Identify which cell holds the provided text, then report its [X, Y] central coordinate. 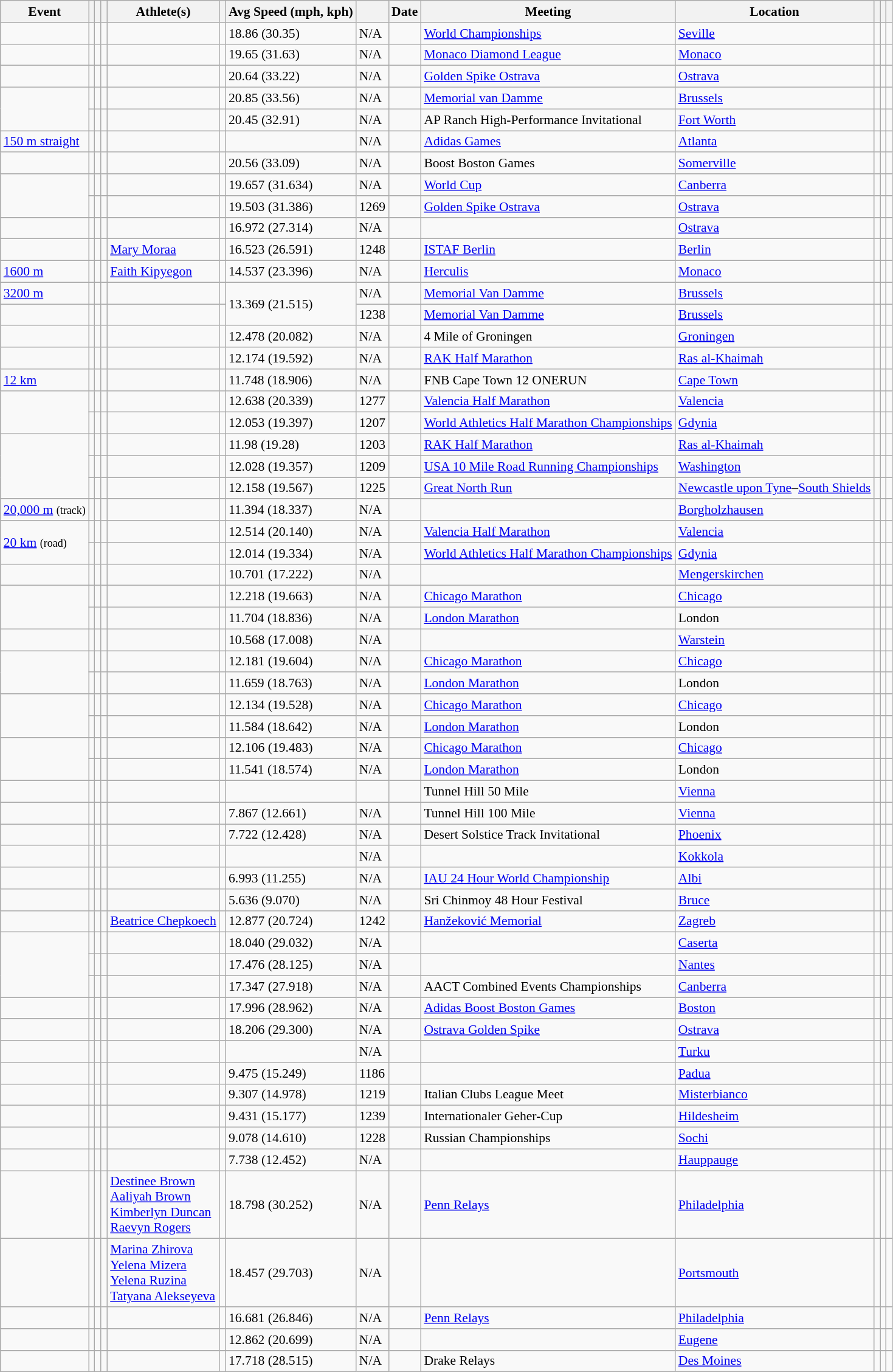
Adidas Boost Boston Games [548, 1008]
Warstein [774, 640]
1186 [372, 1073]
Ostrava Golden Spike [548, 1030]
Mary Moraa [163, 250]
Caserta [774, 943]
FNB Cape Town 12 ONERUN [548, 380]
Destinee BrownAaliyah BrownKimberlyn DuncanRaevyn Rogers [163, 1205]
7.722 (12.428) [291, 835]
11.748 (18.906) [291, 380]
20.64 (33.22) [291, 77]
Eugene [774, 1340]
12.218 (19.663) [291, 597]
Borgholzhausen [774, 510]
11.98 (19.28) [291, 445]
11.394 (18.337) [291, 510]
12.134 (19.528) [291, 705]
7.867 (12.661) [291, 813]
3200 m [45, 293]
16.681 (26.846) [291, 1318]
12.174 (19.592) [291, 358]
Hildesheim [774, 1117]
11.704 (18.836) [291, 618]
Fort Worth [774, 120]
9.078 (14.610) [291, 1138]
14.537 (23.396) [291, 272]
Groningen [774, 337]
Date [405, 12]
19.65 (31.63) [291, 55]
12.014 (19.334) [291, 553]
Newcastle upon Tyne–South Shields [774, 488]
Bruce [774, 900]
12.106 (19.483) [291, 748]
13.369 (21.515) [291, 304]
Herculis [548, 272]
12.158 (19.567) [291, 488]
12.053 (19.397) [291, 423]
AACT Combined Events Championships [548, 986]
18.040 (29.032) [291, 943]
Memorial van Damme [548, 99]
20.56 (33.09) [291, 164]
1239 [372, 1117]
17.476 (28.125) [291, 965]
Location [774, 12]
Nantes [774, 965]
12.877 (20.724) [291, 921]
12.181 (19.604) [291, 662]
6.993 (11.255) [291, 878]
19.503 (31.386) [291, 207]
17.347 (27.918) [291, 986]
Drake Relays [548, 1361]
Italian Clubs League Meet [548, 1095]
Event [45, 12]
1277 [372, 401]
17.718 (28.515) [291, 1361]
12.862 (20.699) [291, 1340]
1209 [372, 466]
Des Moines [774, 1361]
Seville [774, 33]
12.514 (20.140) [291, 532]
Cape Town [774, 380]
Berlin [774, 250]
1600 m [45, 272]
1225 [372, 488]
Marina ZhirovaYelena MizeraYelena RuzinaTatyana Alekseyeva [163, 1273]
Washington [774, 466]
Internationaler Geher-Cup [548, 1117]
18.206 (29.300) [291, 1030]
12.028 (19.357) [291, 466]
Somerville [774, 164]
12 km [45, 380]
19.657 (31.634) [291, 185]
USA 10 Mile Road Running Championships [548, 466]
1228 [372, 1138]
11.541 (18.574) [291, 770]
ISTAF Berlin [548, 250]
1248 [372, 250]
20 km (road) [45, 542]
1203 [372, 445]
Phoenix [774, 835]
Atlanta [774, 142]
Sri Chinmoy 48 Hour Festival [548, 900]
IAU 24 Hour World Championship [548, 878]
Turku [774, 1052]
9.307 (14.978) [291, 1095]
Faith Kipyegon [163, 272]
9.431 (15.177) [291, 1117]
Padua [774, 1073]
17.996 (28.962) [291, 1008]
Adidas Games [548, 142]
5.636 (9.070) [291, 900]
Russian Championships [548, 1138]
Avg Speed (mph, kph) [291, 12]
Kokkola [774, 857]
1238 [372, 315]
20,000 m (track) [45, 510]
1207 [372, 423]
150 m straight [45, 142]
12.478 (20.082) [291, 337]
Albi [774, 878]
Athlete(s) [163, 12]
Meeting [548, 12]
11.584 (18.642) [291, 727]
16.972 (27.314) [291, 228]
Boost Boston Games [548, 164]
1242 [372, 921]
20.85 (33.56) [291, 99]
18.798 (30.252) [291, 1205]
Hanžeković Memorial [548, 921]
10.701 (17.222) [291, 575]
Boston [774, 1008]
1219 [372, 1095]
1269 [372, 207]
AP Ranch High-Performance Invitational [548, 120]
World Championships [548, 33]
Tunnel Hill 50 Mile [548, 792]
Beatrice Chepkoech [163, 921]
12.638 (20.339) [291, 401]
Monaco Diamond League [548, 55]
Portsmouth [774, 1273]
Zagreb [774, 921]
Tunnel Hill 100 Mile [548, 813]
Misterbianco [774, 1095]
Desert Solstice Track Invitational [548, 835]
Great North Run [548, 488]
4 Mile of Groningen [548, 337]
18.86 (30.35) [291, 33]
7.738 (12.452) [291, 1160]
11.659 (18.763) [291, 684]
World Cup [548, 185]
Mengerskirchen [774, 575]
9.475 (15.249) [291, 1073]
Sochi [774, 1138]
Hauppauge [774, 1160]
18.457 (29.703) [291, 1273]
16.523 (26.591) [291, 250]
10.568 (17.008) [291, 640]
20.45 (32.91) [291, 120]
